From the cell containing the given text, extract its center point as [X, Y] coordinate. 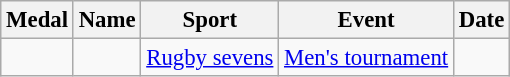
Medal [38, 20]
Name [107, 20]
Men's tournament [366, 58]
Date [481, 20]
Event [366, 20]
Sport [210, 20]
Rugby sevens [210, 58]
